From the cell containing the given text, extract its center point as [x, y] coordinate. 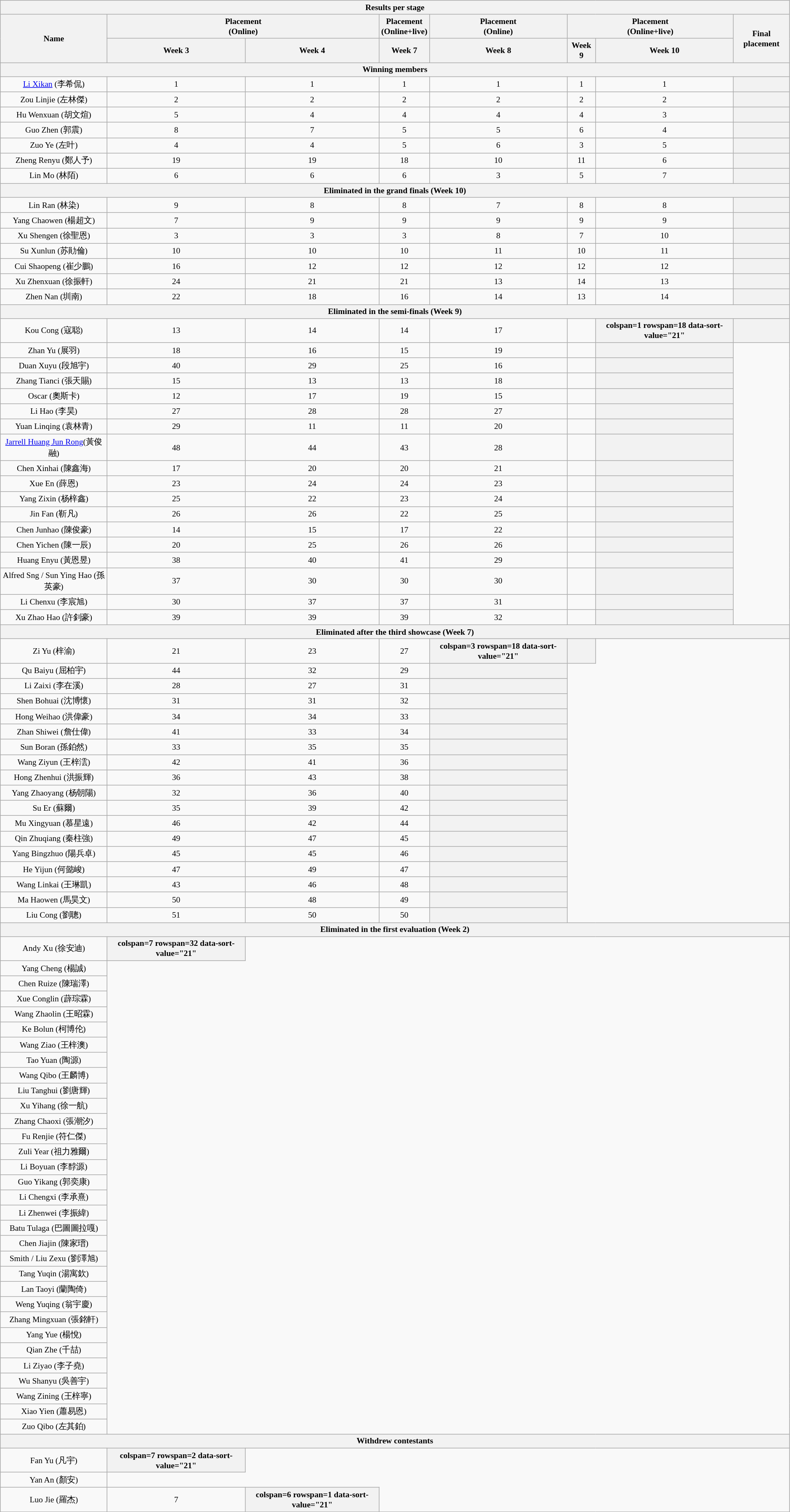
Su Er (蘇爾) [54, 808]
Yang Cheng (楊誠) [54, 968]
Duan Xuyu (段旭宇) [54, 365]
Hong Weihao (洪偉豪) [54, 716]
Xu Shengen (徐聖恩) [54, 236]
Hu Wenxuan (胡文煊) [54, 114]
Li Boyuan (李馞源) [54, 1167]
Wu Shanyu (吳善宇) [54, 1381]
Li Xikan (李希侃) [54, 84]
Eliminated in the grand finals (Week 10) [395, 190]
Luo Jie (羅杰) [54, 1499]
Results per stage [395, 8]
Li Chengxi (李承熹) [54, 1198]
Chen Yichen (陳一辰) [54, 545]
Xue En (薛恩) [54, 484]
Yan An (顏安) [54, 1480]
Liu Cong (劉聰) [54, 915]
Zheng Renyu (鄭人予) [54, 160]
Qian Zhe (千喆) [54, 1350]
Wang Linkai (王琳凱) [54, 884]
Zou Linjie (左林傑) [54, 99]
Week 3 [176, 51]
Final placement [762, 39]
Su Xunlun (苏勛倫) [54, 251]
Batu Tulaga (巴圖圖拉嘎) [54, 1228]
Wang Zhaolin (王昭霖) [54, 1014]
Tao Yuan (陶源) [54, 1060]
Xu Zhenxuan (徐振軒) [54, 282]
Chen Xinhai (陳鑫海) [54, 469]
Fan Yu (凡宇) [54, 1460]
Smith / Liu Zexu (劉澤旭) [54, 1259]
Li Hao (李昊) [54, 411]
Alfred Sng / Sun Ying Hao (孫英豪) [54, 581]
Andy Xu (徐安迪) [54, 949]
Zuli Year (祖力雅爾) [54, 1152]
Tang Yuqin (湯寓欽) [54, 1274]
Ma Haowen (馬昊文) [54, 900]
Eliminated in the semi-finals (Week 9) [395, 311]
Qin Zhuqiang (秦柱強) [54, 839]
Zuo Ye (左叶) [54, 145]
Week 9 [582, 51]
Wang Ziao (王梓澳) [54, 1045]
Mu Xingyuan (慕星遠) [54, 823]
Jarrell Huang Jun Rong(黃俊融) [54, 447]
Li Zaixi (李在溪) [54, 686]
Chen Ruize (陳瑞澤) [54, 984]
Liu Tanghui (劉唐輝) [54, 1091]
Xu Yihang (徐一航) [54, 1106]
Yang Chaowen (楊超文) [54, 220]
Kou Cong (寇聪) [54, 330]
Qu Baiyu (屈柏宇) [54, 671]
Yang Yue (楊悅) [54, 1335]
Week 10 [665, 51]
Chen Jiajin (陳家瑨) [54, 1243]
Lin Ran (林染) [54, 205]
Zuo Qibo (左其鉑) [54, 1427]
Zhan Shiwei (詹仕偉) [54, 732]
51 [176, 915]
Zhang Chaoxi (張潮汐) [54, 1121]
Wang Ziyun (王梓澐) [54, 762]
Cui Shaopeng (崔少鵬) [54, 266]
Li Zhenwei (李振緯) [54, 1213]
Hong Zhenhui (洪振輝) [54, 777]
Lin Mo (林陌) [54, 176]
Zhang Mingxuan (張銘軒) [54, 1320]
Oscar (奧斯卡) [54, 396]
Yuan Linqing (袁林青) [54, 426]
Xue Conglin (薜琮霖) [54, 999]
Guo Zhen (郭震) [54, 130]
Eliminated in the first evaluation (Week 2) [395, 929]
Lan Taoyi (蘭陶倚) [54, 1289]
Weng Yuqing (翁宇慶) [54, 1304]
Xiao Yien (蕭易恩) [54, 1411]
Huang Enyu (黃恩昱) [54, 560]
Li Ziyao (李子堯) [54, 1366]
Zhen Nan (圳南) [54, 297]
He Yijun (何懿峻) [54, 869]
Zhang Tianci (張天賜) [54, 381]
Zi Yu (梓渝) [54, 651]
Week 4 [312, 51]
colspan=7 rowspan=32 data-sort-value="21" [176, 949]
Sun Boran (孫鉑然) [54, 747]
colspan=6 rowspan=1 data-sort-value="21" [312, 1499]
colspan=7 rowspan=2 data-sort-value="21" [176, 1460]
Guo Yikang (郭奕康) [54, 1182]
Zhan Yu (展羽) [54, 350]
Fu Renjie (符仁傑) [54, 1136]
Withdrew contestants [395, 1441]
Wang Zining (王梓寧) [54, 1396]
Yang Zixin (杨梓鑫) [54, 499]
Ke Bolun (柯博伦) [54, 1029]
Week 7 [404, 51]
Jin Fan (靳凡) [54, 514]
colspan=1 rowspan=18 data-sort-value="21" [665, 330]
Li Chenxu (李宸旭) [54, 602]
Xu Zhao Hao (許釗豪) [54, 617]
Yang Zhaoyang (杨朝陽) [54, 793]
Chen Junhao (陳俊豪) [54, 530]
Eliminated after the third showcase (Week 7) [395, 631]
Name [54, 39]
colspan=3 rowspan=18 data-sort-value="21" [498, 651]
Wang Qibo (王麟博) [54, 1075]
Shen Bohuai (沈博懷) [54, 701]
Winning members [395, 70]
Yang Bingzhuo (陽兵卓) [54, 854]
Week 8 [498, 51]
